Return the (X, Y) coordinate for the center point of the cell that contains the specified text.  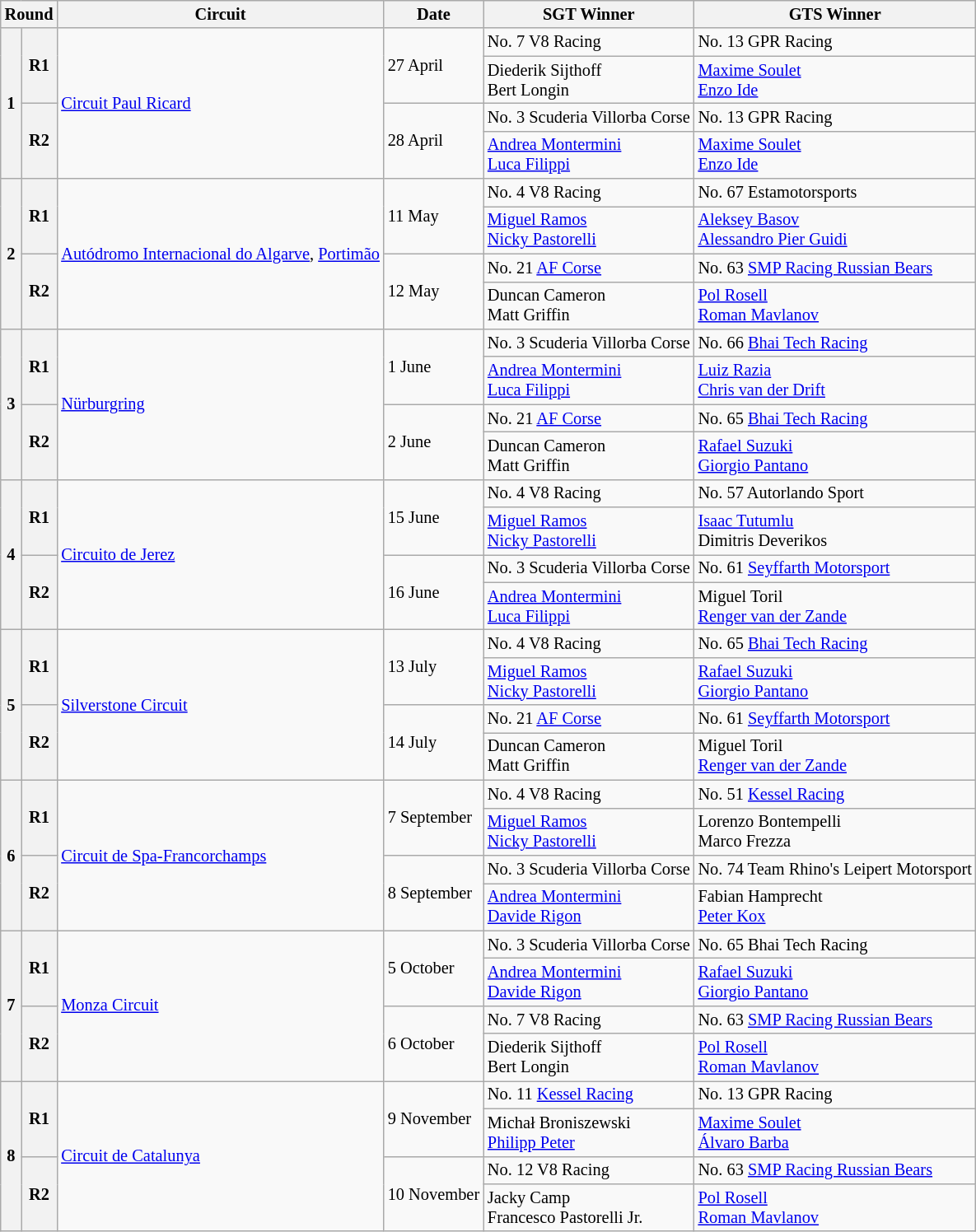
Jacky Camp Francesco Pastorelli Jr. (589, 1207)
Maxime Soulet Álvaro Barba (835, 1132)
6 (12, 855)
Circuit de Spa-Francorchamps (220, 855)
2 June (433, 441)
8 September (433, 893)
No. 11 Kessel Racing (589, 1094)
Isaac Tutumlu Dimitris Deverikos (835, 531)
No. 67 Estamotorsports (835, 193)
16 June (433, 591)
27 April (433, 66)
Circuit (220, 14)
10 November (433, 1194)
6 October (433, 1043)
3 (12, 404)
Date (433, 14)
Fabian Hamprecht Peter Kox (835, 907)
Circuito de Jerez (220, 555)
9 November (433, 1118)
7 September (433, 817)
14 July (433, 743)
GTS Winner (835, 14)
28 April (433, 140)
Round (30, 14)
Circuit Paul Ricard (220, 104)
5 October (433, 968)
1 June (433, 366)
Monza Circuit (220, 1006)
15 June (433, 517)
Luiz Razia Chris van der Drift (835, 380)
Aleksey Basov Alessandro Pier Guidi (835, 230)
Silverstone Circuit (220, 705)
No. 57 Autorlando Sport (835, 493)
No. 74 Team Rhino's Leipert Motorsport (835, 869)
Autódromo Internacional do Algarve, Portimão (220, 254)
13 July (433, 667)
2 (12, 254)
No. 51 Kessel Racing (835, 794)
7 (12, 1006)
No. 12 V8 Racing (589, 1170)
5 (12, 705)
Circuit de Catalunya (220, 1156)
Michał Broniszewski Philipp Peter (589, 1132)
11 May (433, 216)
No. 66 Bhai Tech Racing (835, 343)
1 (12, 104)
SGT Winner (589, 14)
Lorenzo Bontempelli Marco Frezza (835, 832)
Nürburgring (220, 404)
12 May (433, 292)
8 (12, 1156)
4 (12, 555)
